Extract the [X, Y] coordinate from the center of the cell holding the provided text.  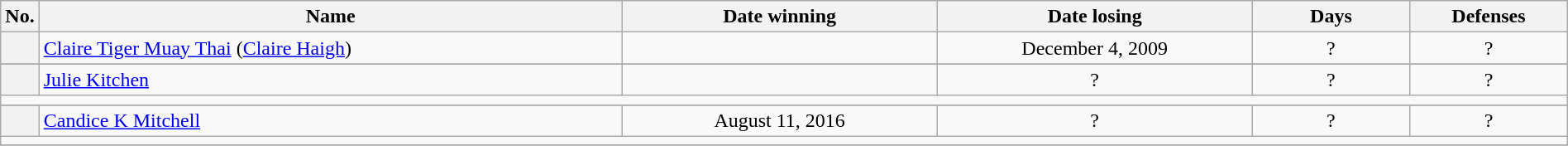
August 11, 2016 [779, 120]
Date winning [779, 17]
No. [20, 17]
Defenses [1489, 17]
Claire Tiger Muay Thai (Claire Haigh) [331, 48]
Candice K Mitchell [331, 120]
Days [1331, 17]
Name [331, 17]
Date losing [1095, 17]
December 4, 2009 [1095, 48]
Julie Kitchen [331, 80]
